Determine the [X, Y] coordinate at the center of the cell enclosing the given text.  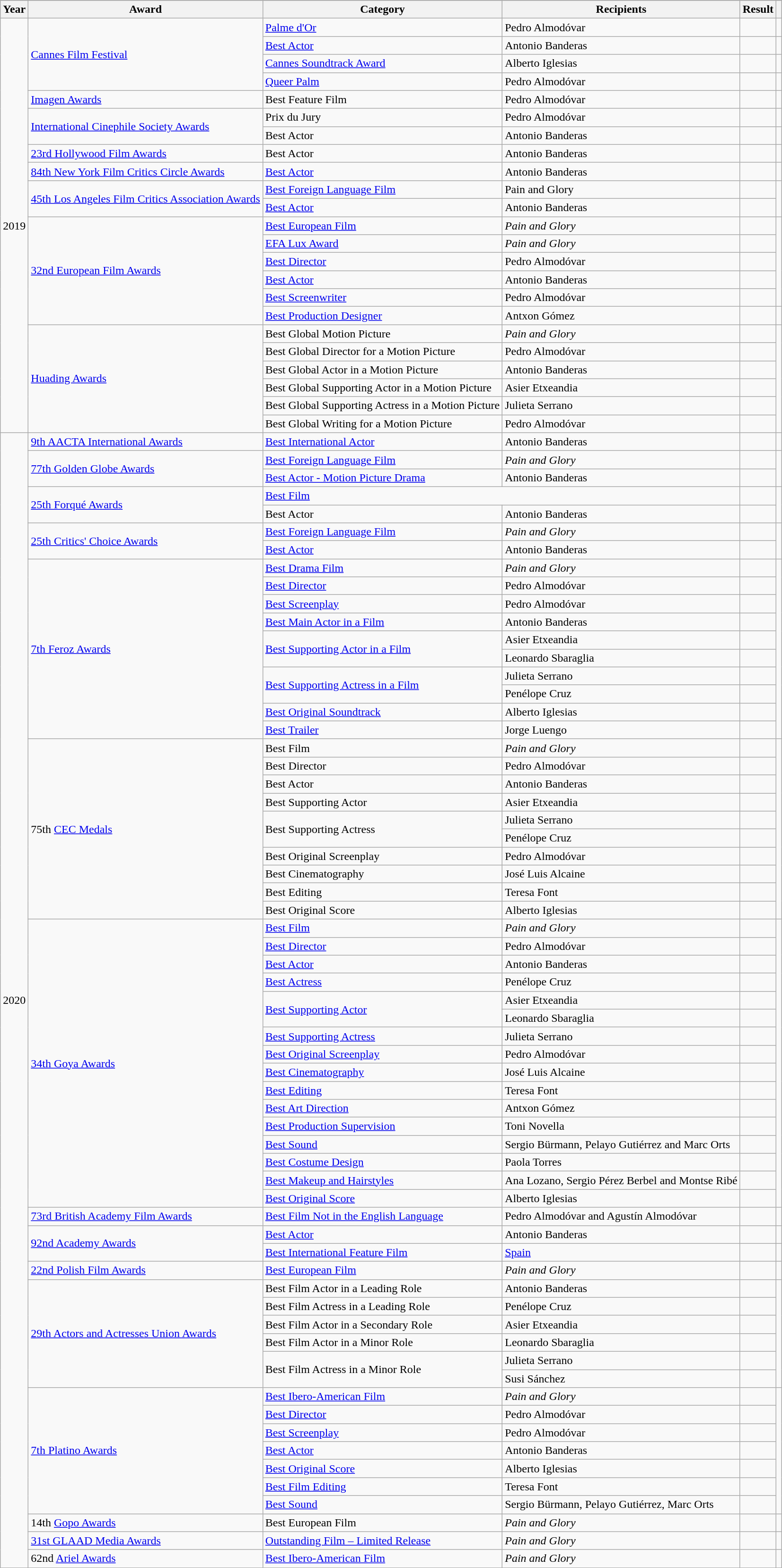
Year [14, 9]
Best Global Director for a Motion Picture [382, 352]
Best Makeup and Hairstyles [382, 1180]
Best Film Not in the English Language [382, 1216]
Best Supporting Actor in a Film [382, 649]
Best Production Supervision [382, 1126]
Best International Feature Film [382, 1252]
Best Film Actress in a Minor Role [382, 1369]
92nd Academy Awards [146, 1243]
62nd Ariel Awards [146, 1559]
29th Actors and Actresses Union Awards [146, 1333]
Prix du Jury [382, 117]
Best Global Supporting Actor in a Motion Picture [382, 388]
Best Costume Design [382, 1162]
23rd Hollywood Film Awards [146, 153]
Best Global Actor in a Motion Picture [382, 370]
75th CEC Medals [146, 829]
Outstanding Film – Limited Release [382, 1541]
Best Actor - Motion Picture Drama [382, 478]
Best Original Soundtrack [382, 712]
Best Supporting Actress in a Film [382, 685]
Queer Palm [382, 81]
Cannes Film Festival [146, 54]
77th Golden Globe Awards [146, 469]
22nd Polish Film Awards [146, 1270]
Best Film Actor in a Secondary Role [382, 1324]
Best Main Actor in a Film [382, 622]
Best International Actor [382, 442]
Best Film Actress in a Leading Role [382, 1306]
73rd British Academy Film Awards [146, 1216]
31st GLAAD Media Awards [146, 1541]
Result [758, 9]
32nd European Film Awards [146, 271]
Award [146, 9]
Palme d'Or [382, 27]
Sergio Bürmann, Pelayo Gutiérrez, Marc Orts [621, 1505]
Best Trailer [382, 730]
Best Global Supporting Actress in a Motion Picture [382, 406]
Best Film Actor in a Minor Role [382, 1342]
Best Feature Film [382, 99]
EFA Lux Award [382, 244]
International Cinephile Society Awards [146, 126]
Best Film Actor in a Leading Role [382, 1288]
Huading Awards [146, 379]
Ana Lozano, Sergio Pérez Berbel and Montse Ribé [621, 1180]
Best Production Designer [382, 316]
Paola Torres [621, 1162]
14th Gopo Awards [146, 1523]
Best Screenwriter [382, 298]
84th New York Film Critics Circle Awards [146, 171]
7th Platino Awards [146, 1451]
Sergio Bürmann, Pelayo Gutiérrez and Marc Orts [621, 1144]
9th AACTA International Awards [146, 442]
Best Drama Film [382, 568]
Best Global Writing for a Motion Picture [382, 424]
25th Critics' Choice Awards [146, 541]
7th Feroz Awards [146, 649]
2020 [14, 1000]
Recipients [621, 9]
Jorge Luengo [621, 730]
Pedro Almodóvar and Agustín Almodóvar [621, 1216]
Best Film Editing [382, 1487]
25th Forqué Awards [146, 505]
Best Actress [382, 982]
Spain [621, 1252]
Susi Sánchez [621, 1379]
34th Goya Awards [146, 1063]
2019 [14, 225]
45th Los Angeles Film Critics Association Awards [146, 198]
Category [382, 9]
Toni Novella [621, 1126]
Cannes Soundtrack Award [382, 63]
Best Global Motion Picture [382, 334]
Best Art Direction [382, 1108]
Imagen Awards [146, 99]
